Find where the given text appears and provide that cell's center as [x, y] coordinate. 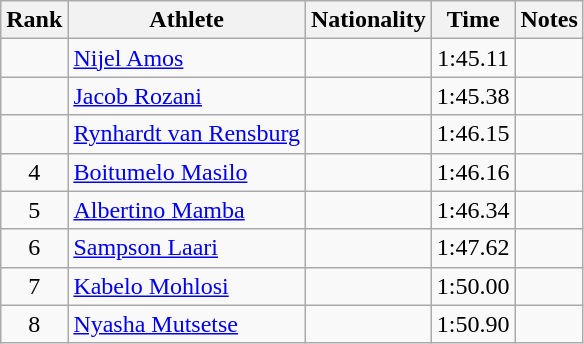
1:45.38 [473, 96]
8 [34, 324]
4 [34, 172]
Kabelo Mohlosi [187, 286]
Rank [34, 20]
1:46.34 [473, 210]
1:46.15 [473, 134]
Notes [549, 20]
Rynhardt van Rensburg [187, 134]
1:46.16 [473, 172]
Athlete [187, 20]
7 [34, 286]
1:47.62 [473, 248]
Albertino Mamba [187, 210]
1:45.11 [473, 58]
Time [473, 20]
Nijel Amos [187, 58]
Sampson Laari [187, 248]
Nationality [368, 20]
Jacob Rozani [187, 96]
Nyasha Mutsetse [187, 324]
5 [34, 210]
1:50.90 [473, 324]
1:50.00 [473, 286]
Boitumelo Masilo [187, 172]
6 [34, 248]
